Scan for the cell matching the given text and deliver its (x, y) coordinate at center. 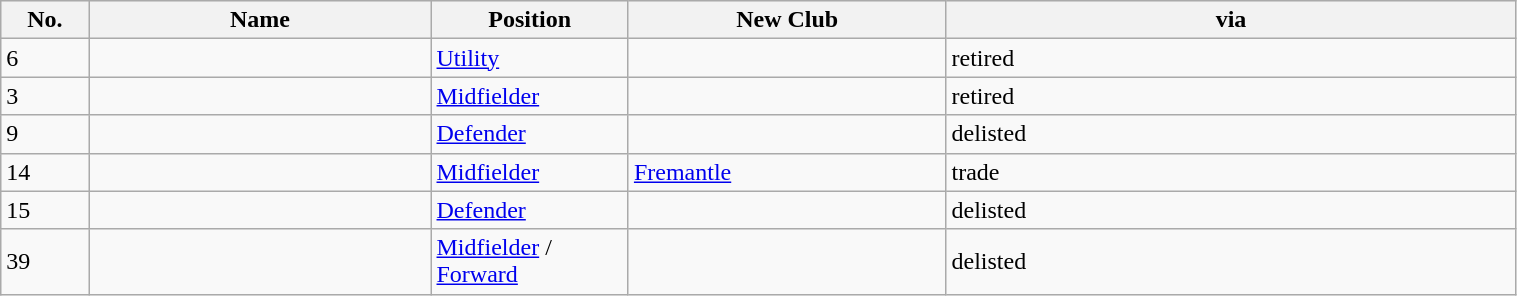
Midfielder / Forward (530, 262)
via (1231, 20)
No. (45, 20)
Utility (530, 58)
14 (45, 172)
New Club (787, 20)
6 (45, 58)
Name (260, 20)
Position (530, 20)
trade (1231, 172)
39 (45, 262)
9 (45, 134)
Fremantle (787, 172)
3 (45, 96)
15 (45, 210)
